Find where the given text appears and provide that cell's center as [x, y] coordinate. 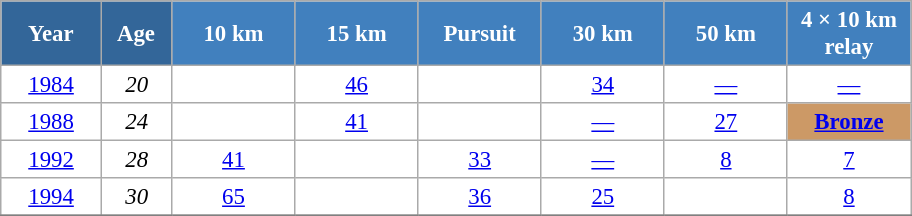
25 [602, 197]
Pursuit [480, 34]
1992 [52, 160]
34 [602, 85]
4 × 10 km relay [848, 34]
1994 [52, 197]
50 km [726, 34]
10 km [234, 34]
30 km [602, 34]
20 [136, 85]
36 [480, 197]
33 [480, 160]
30 [136, 197]
65 [234, 197]
24 [136, 122]
1988 [52, 122]
27 [726, 122]
46 [356, 85]
28 [136, 160]
Year [52, 34]
15 km [356, 34]
Bronze [848, 122]
1984 [52, 85]
Age [136, 34]
7 [848, 160]
